Find where the given text appears and provide that cell's center as (X, Y) coordinate. 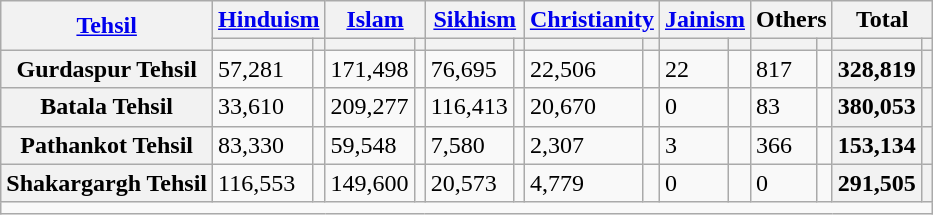
76,695 (469, 69)
Jainism (704, 20)
116,413 (469, 107)
366 (784, 145)
149,600 (370, 183)
Others (792, 20)
Sikhism (474, 20)
Pathankot Tehsil (107, 145)
Total (882, 20)
817 (784, 69)
22,506 (583, 69)
Gurdaspur Tehsil (107, 69)
22 (694, 69)
Batala Tehsil (107, 107)
116,553 (263, 183)
209,277 (370, 107)
291,505 (876, 183)
Tehsil (107, 26)
20,573 (469, 183)
20,670 (583, 107)
7,580 (469, 145)
83,330 (263, 145)
328,819 (876, 69)
Islam (375, 20)
33,610 (263, 107)
Christianity (592, 20)
Shakargargh Tehsil (107, 183)
83 (784, 107)
59,548 (370, 145)
153,134 (876, 145)
2,307 (583, 145)
3 (694, 145)
57,281 (263, 69)
Hinduism (269, 20)
4,779 (583, 183)
171,498 (370, 69)
380,053 (876, 107)
